Scan for the cell matching the given text and deliver its [x, y] coordinate at center. 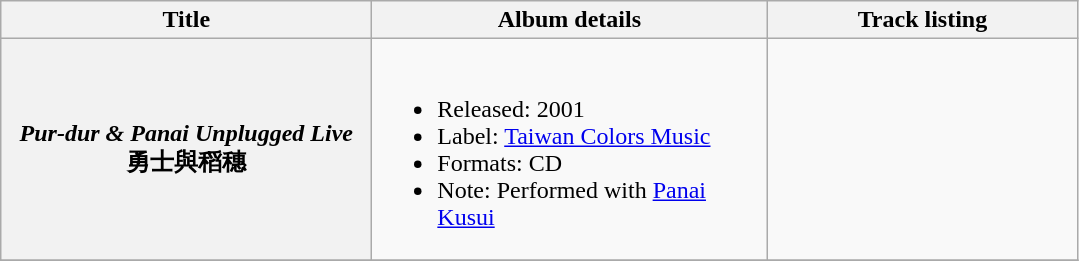
Title [186, 20]
Released: 2001Label: Taiwan Colors MusicFormats: CDNote: Performed with Panai Kusui [570, 150]
Album details [570, 20]
Pur-dur & Panai Unplugged Live勇士與稻穗 [186, 150]
Track listing [922, 20]
